From the cell containing the given text, extract its center point as [X, Y] coordinate. 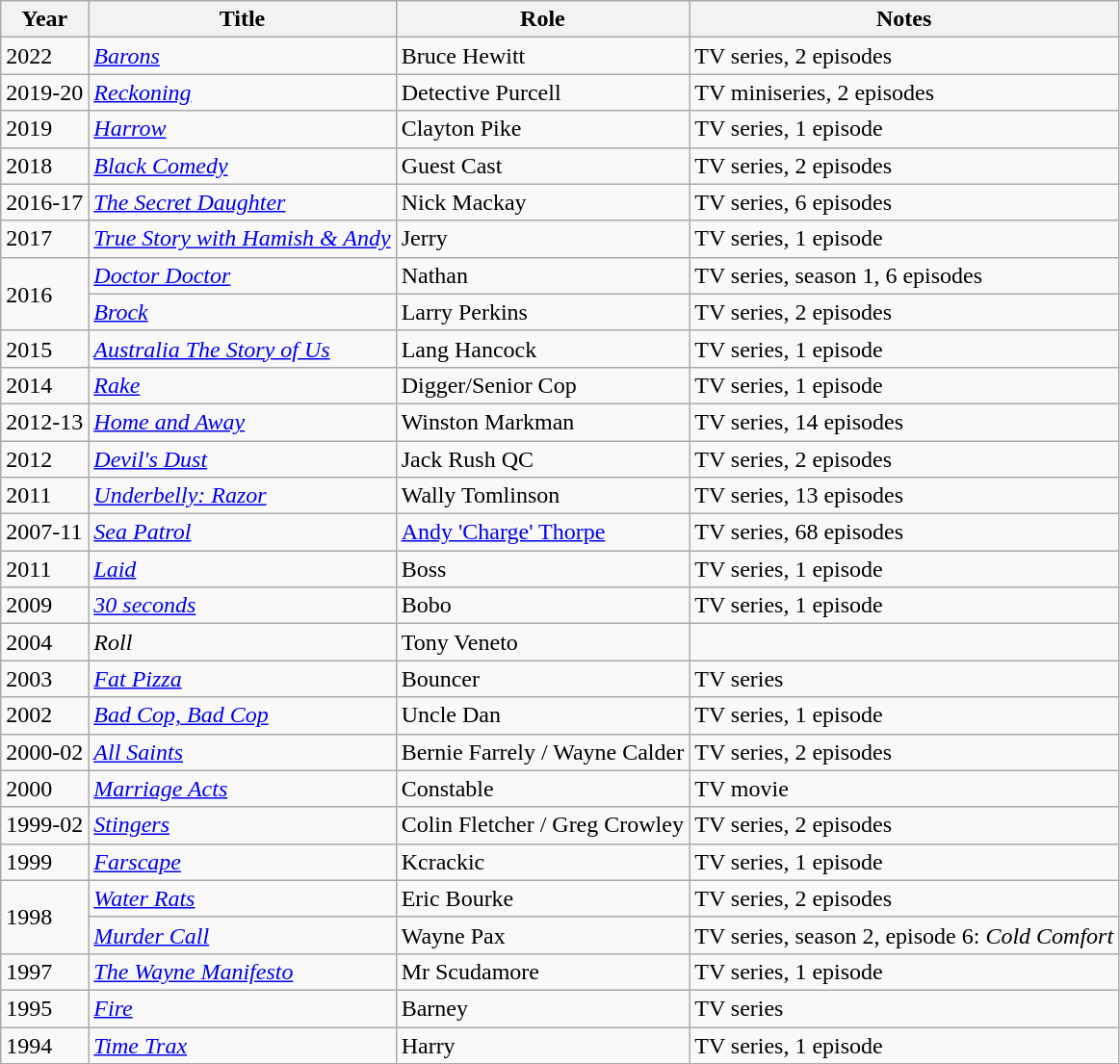
The Wayne Manifesto [243, 972]
Marriage Acts [243, 789]
Black Comedy [243, 166]
TV series, 68 episodes [904, 532]
Guest Cast [543, 166]
1997 [44, 972]
Reckoning [243, 92]
Rake [243, 385]
Digger/Senior Cop [543, 385]
TV series, 13 episodes [904, 496]
Fat Pizza [243, 679]
Bobo [543, 606]
Jerry [543, 239]
Uncle Dan [543, 715]
Water Rats [243, 898]
Brock [243, 312]
Bouncer [543, 679]
Harrow [243, 129]
Stingers [243, 825]
Wayne Pax [543, 935]
Devil's Dust [243, 459]
Clayton Pike [543, 129]
2017 [44, 239]
Kcrackic [543, 862]
2016 [44, 294]
Title [243, 19]
2009 [44, 606]
Time Trax [243, 1045]
Fire [243, 1008]
TV series, 14 episodes [904, 422]
2002 [44, 715]
Wally Tomlinson [543, 496]
Doctor Doctor [243, 275]
Winston Markman [543, 422]
2014 [44, 385]
Harry [543, 1045]
Australia The Story of Us [243, 349]
Year [44, 19]
Lang Hancock [543, 349]
1998 [44, 917]
Farscape [243, 862]
2019-20 [44, 92]
TV miniseries, 2 episodes [904, 92]
Bad Cop, Bad Cop [243, 715]
True Story with Hamish & Andy [243, 239]
Detective Purcell [543, 92]
Barons [243, 56]
1999-02 [44, 825]
Home and Away [243, 422]
Jack Rush QC [543, 459]
1994 [44, 1045]
Boss [543, 569]
30 seconds [243, 606]
2003 [44, 679]
2012 [44, 459]
Underbelly: Razor [243, 496]
2022 [44, 56]
2016-17 [44, 202]
Notes [904, 19]
Mr Scudamore [543, 972]
2018 [44, 166]
Larry Perkins [543, 312]
Nathan [543, 275]
Sea Patrol [243, 532]
Bruce Hewitt [543, 56]
2015 [44, 349]
2019 [44, 129]
1999 [44, 862]
Constable [543, 789]
TV series, season 1, 6 episodes [904, 275]
Colin Fletcher / Greg Crowley [543, 825]
2004 [44, 642]
TV series, season 2, episode 6: Cold Comfort [904, 935]
TV series, 6 episodes [904, 202]
2012-13 [44, 422]
Eric Bourke [543, 898]
Roll [243, 642]
Tony Veneto [543, 642]
2000 [44, 789]
Murder Call [243, 935]
Bernie Farrely / Wayne Calder [543, 752]
Laid [243, 569]
Nick Mackay [543, 202]
2000-02 [44, 752]
TV movie [904, 789]
Barney [543, 1008]
1995 [44, 1008]
Role [543, 19]
All Saints [243, 752]
The Secret Daughter [243, 202]
Andy 'Charge' Thorpe [543, 532]
2007-11 [44, 532]
